Identify which cell holds the provided text, then report its [x, y] central coordinate. 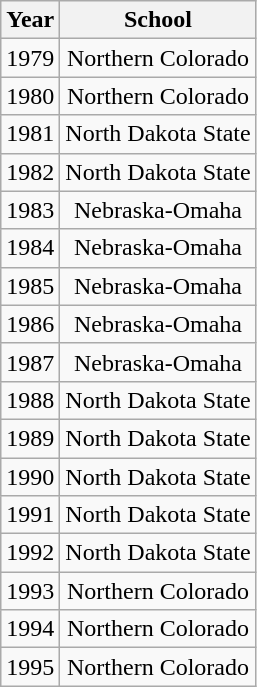
1984 [30, 248]
1993 [30, 591]
1991 [30, 515]
1981 [30, 134]
1985 [30, 286]
1994 [30, 629]
1979 [30, 58]
1990 [30, 477]
1987 [30, 362]
1995 [30, 667]
1989 [30, 438]
1992 [30, 553]
1988 [30, 400]
School [158, 20]
1986 [30, 324]
Year [30, 20]
1983 [30, 210]
1980 [30, 96]
1982 [30, 172]
